Identify which cell holds the provided text, then report its (x, y) central coordinate. 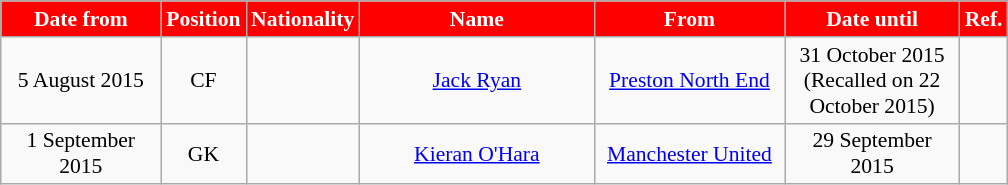
5 August 2015 (81, 80)
29 September 2015 (872, 154)
Preston North End (689, 80)
CF (204, 80)
From (689, 19)
Name (476, 19)
Position (204, 19)
31 October 2015 (Recalled on 22 October 2015) (872, 80)
1 September 2015 (81, 154)
Kieran O'Hara (476, 154)
Ref. (984, 19)
Manchester United (689, 154)
Date until (872, 19)
GK (204, 154)
Nationality (302, 19)
Date from (81, 19)
Jack Ryan (476, 80)
